Identify which cell holds the provided text, then report its [x, y] central coordinate. 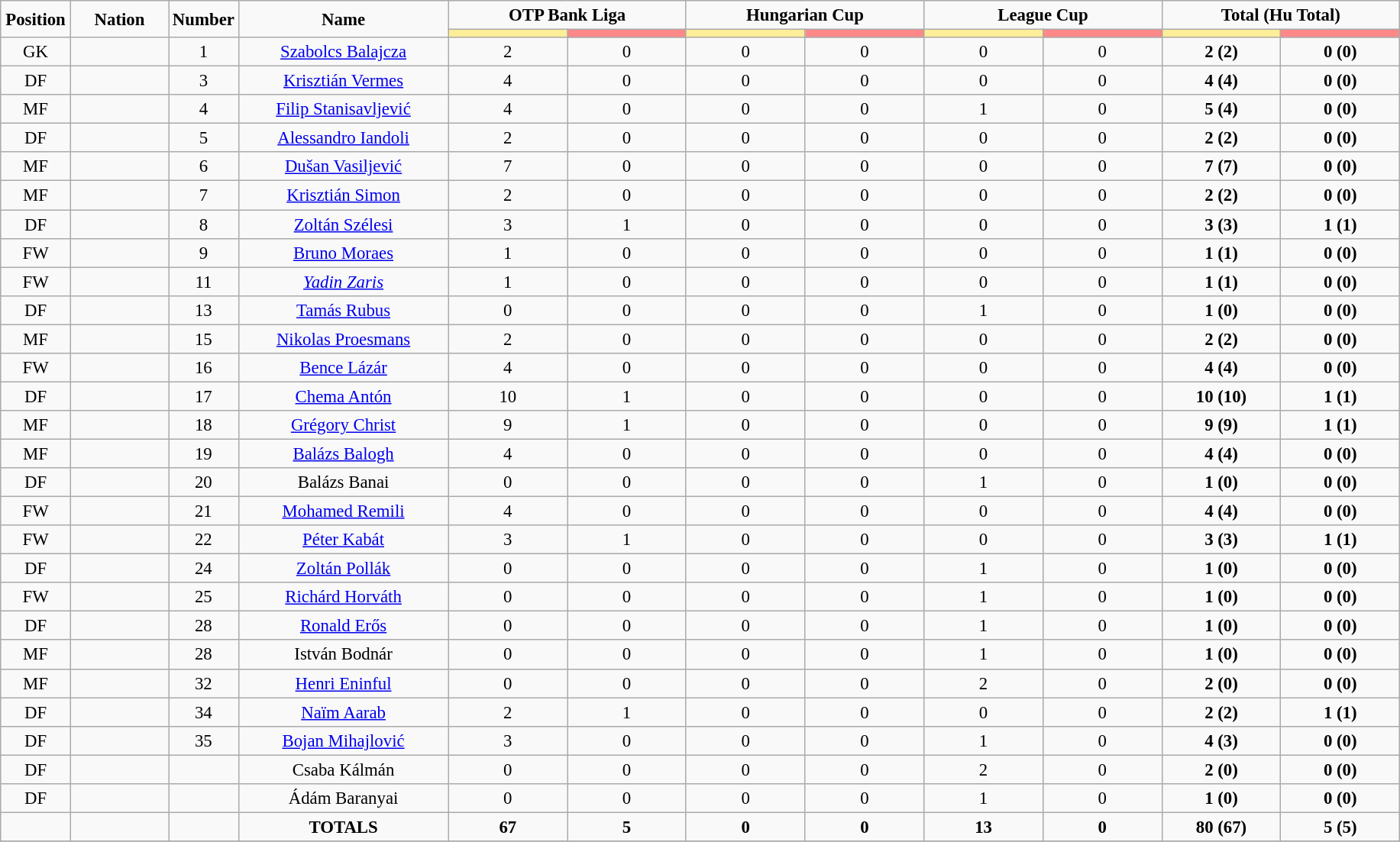
Krisztián Vermes [344, 81]
6 [204, 167]
Zoltán Pollák [344, 569]
Mohamed Remili [344, 511]
League Cup [1043, 15]
17 [204, 396]
9 (9) [1221, 425]
10 [508, 396]
22 [204, 540]
Balázs Balogh [344, 453]
Szabolcs Balajcza [344, 52]
5 (4) [1221, 109]
4 (3) [1221, 740]
Ronald Erős [344, 626]
Grégory Christ [344, 425]
TOTALS [344, 827]
Yadin Zaris [344, 282]
67 [508, 827]
Bojan Mihajlović [344, 740]
Csaba Kálmán [344, 769]
20 [204, 482]
István Bodnár [344, 655]
OTP Bank Liga [567, 15]
10 (10) [1221, 396]
Total (Hu Total) [1281, 15]
Alessandro Iandoli [344, 138]
35 [204, 740]
Bruno Moraes [344, 253]
Péter Kabát [344, 540]
24 [204, 569]
Nikolas Proesmans [344, 339]
Bence Lázár [344, 368]
19 [204, 453]
18 [204, 425]
16 [204, 368]
Number [204, 19]
21 [204, 511]
Hungarian Cup [805, 15]
Henri Eninful [344, 683]
Zoltán Szélesi [344, 224]
7 (7) [1221, 167]
Krisztián Simon [344, 195]
5 (5) [1340, 827]
Nation [119, 19]
Filip Stanisavljević [344, 109]
Tamás Rubus [344, 310]
Chema Antón [344, 396]
Position [36, 19]
15 [204, 339]
11 [204, 282]
25 [204, 597]
GK [36, 52]
Naïm Aarab [344, 712]
80 (67) [1221, 827]
Balázs Banai [344, 482]
8 [204, 224]
34 [204, 712]
Richárd Horváth [344, 597]
Ádám Baranyai [344, 798]
Name [344, 19]
32 [204, 683]
Dušan Vasiljević [344, 167]
